Output the (X, Y) coordinate of the center of the cell containing the given text.  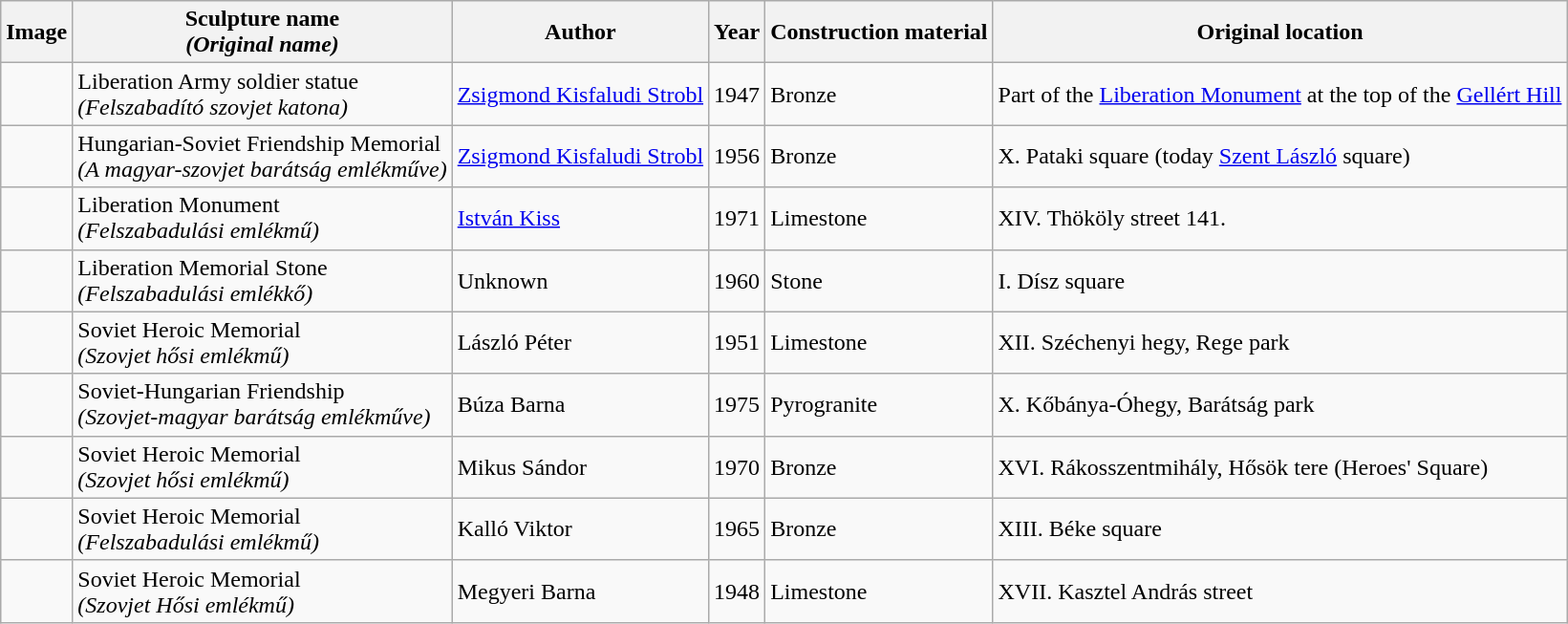
1948 (738, 591)
Búza Barna (580, 405)
Year (738, 32)
1971 (738, 218)
Soviet Heroic Memorial(Felszabadulási emlékmű) (262, 529)
Sculpture name(Original name) (262, 32)
Liberation Memorial Stone(Felszabadulási emlékkő) (262, 281)
László Péter (580, 342)
1975 (738, 405)
Hungarian-Soviet Friendship Memorial(A magyar-szovjet barátság emlékműve) (262, 157)
1947 (738, 94)
Image (36, 32)
István Kiss (580, 218)
XVI. Rákosszentmihály, Hősök tere (Heroes' Square) (1280, 466)
1951 (738, 342)
Soviet-Hungarian Friendship(Szovjet-magyar barátság emlékműve) (262, 405)
XIV. Thököly street 141. (1280, 218)
XVII. Kasztel András street (1280, 591)
Liberation Monument(Felszabadulási emlékmű) (262, 218)
Author (580, 32)
XII. Széchenyi hegy, Rege park (1280, 342)
1965 (738, 529)
Soviet Heroic Memorial(Szovjet Hősi emlékmű) (262, 591)
Unknown (580, 281)
Part of the Liberation Monument at the top of the Gellért Hill (1280, 94)
XIII. Béke square (1280, 529)
Liberation Army soldier statue(Felszabadító szovjet katona) (262, 94)
1960 (738, 281)
Mikus Sándor (580, 466)
I. Dísz square (1280, 281)
X. Kőbánya-Óhegy, Barátság park (1280, 405)
1956 (738, 157)
Kalló Viktor (580, 529)
Megyeri Barna (580, 591)
1970 (738, 466)
Stone (879, 281)
Construction material (879, 32)
Pyrogranite (879, 405)
X. Pataki square (today Szent László square) (1280, 157)
Original location (1280, 32)
